Output the (x, y) coordinate of the center of the cell containing the given text.  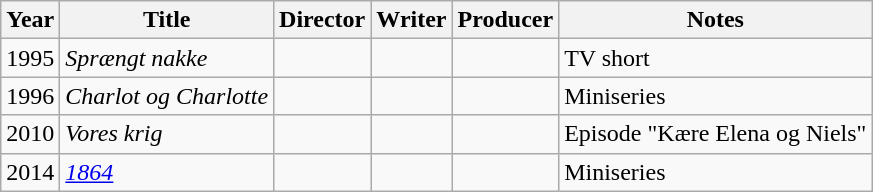
Writer (412, 20)
1995 (30, 58)
Title (167, 20)
1996 (30, 96)
Notes (716, 20)
Charlot og Charlotte (167, 96)
Sprængt nakke (167, 58)
Year (30, 20)
TV short (716, 58)
2014 (30, 172)
Producer (506, 20)
Episode "Kære Elena og Niels" (716, 134)
Director (322, 20)
1864 (167, 172)
Vores krig (167, 134)
2010 (30, 134)
